Pinpoint the cell where the given text exists, returning its (X, Y) midpoint coordinate. 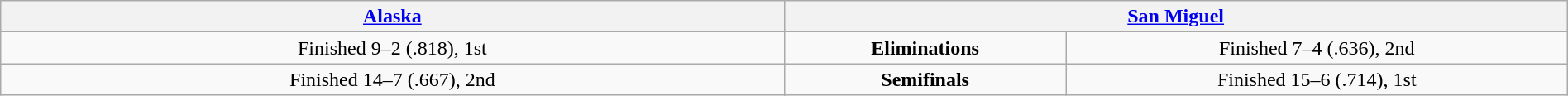
Semifinals (925, 79)
Alaska (392, 17)
Finished 7–4 (.636), 2nd (1317, 48)
Finished 9–2 (.818), 1st (392, 48)
Eliminations (925, 48)
Finished 15–6 (.714), 1st (1317, 79)
San Miguel (1176, 17)
Finished 14–7 (.667), 2nd (392, 79)
